Detect which cell encompasses the target text, then output its (X, Y) center coordinate. 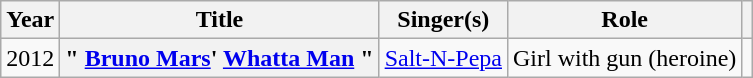
Year (30, 20)
2012 (30, 58)
Title (220, 20)
Girl with gun (heroine) (624, 58)
" Bruno Mars' Whatta Man " (220, 58)
Singer(s) (443, 20)
Salt-N-Pepa (443, 58)
Role (624, 20)
